Detect which cell encompasses the target text, then output its [x, y] center coordinate. 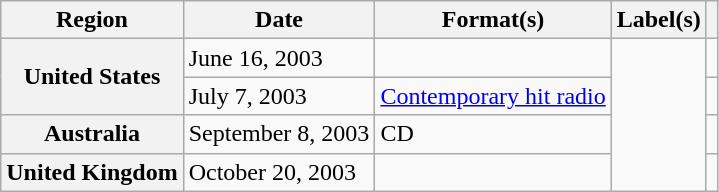
Contemporary hit radio [493, 96]
September 8, 2003 [279, 134]
June 16, 2003 [279, 58]
United Kingdom [92, 172]
Label(s) [658, 20]
Region [92, 20]
October 20, 2003 [279, 172]
Date [279, 20]
CD [493, 134]
Format(s) [493, 20]
July 7, 2003 [279, 96]
Australia [92, 134]
United States [92, 77]
